Locate the cell with the specified text and output its (X, Y) center coordinate. 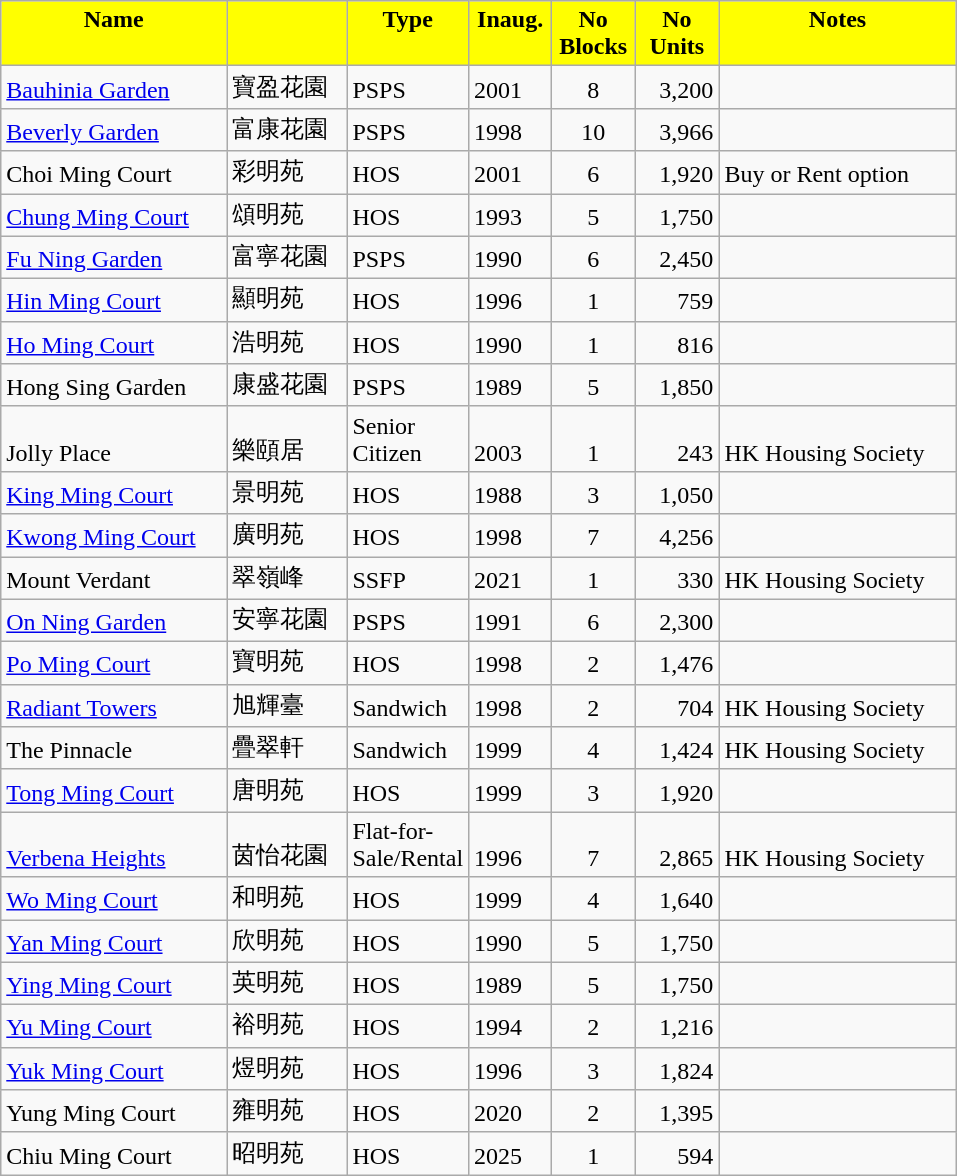
1,050 (677, 492)
1,824 (677, 1068)
Fu Ning Garden (114, 258)
Po Ming Court (114, 664)
2021 (510, 578)
Ho Ming Court (114, 342)
頌明苑 (287, 216)
Bauhinia Garden (114, 88)
欣明苑 (287, 942)
富寧花園 (287, 258)
雍明苑 (287, 1112)
1988 (510, 492)
243 (677, 438)
Mount Verdant (114, 578)
The Pinnacle (114, 748)
1994 (510, 1026)
3,966 (677, 130)
旭輝臺 (287, 706)
茵怡花園 (287, 844)
Kwong Ming Court (114, 536)
Hong Sing Garden (114, 386)
3,200 (677, 88)
英明苑 (287, 984)
Type (408, 34)
1,850 (677, 386)
759 (677, 300)
No Units (677, 34)
Choi Ming Court (114, 172)
Senior Citizen (408, 438)
2025 (510, 1154)
On Ning Garden (114, 620)
2,300 (677, 620)
Chiu Ming Court (114, 1154)
2,450 (677, 258)
Yung Ming Court (114, 1112)
8 (594, 88)
2020 (510, 1112)
廣明苑 (287, 536)
1,424 (677, 748)
1,216 (677, 1026)
彩明苑 (287, 172)
2003 (510, 438)
安寧花園 (287, 620)
Inaug. (510, 34)
和明苑 (287, 898)
Yu Ming Court (114, 1026)
唐明苑 (287, 790)
330 (677, 578)
10 (594, 130)
No Blocks (594, 34)
Tong Ming Court (114, 790)
Buy or Rent option (838, 172)
1991 (510, 620)
浩明苑 (287, 342)
煜明苑 (287, 1068)
Beverly Garden (114, 130)
4,256 (677, 536)
816 (677, 342)
1,395 (677, 1112)
1993 (510, 216)
Flat-for-Sale/Rental (408, 844)
Verbena Heights (114, 844)
Yan Ming Court (114, 942)
樂頤居 (287, 438)
昭明苑 (287, 1154)
康盛花園 (287, 386)
Yuk Ming Court (114, 1068)
SSFP (408, 578)
寶盈花園 (287, 88)
704 (677, 706)
翠嶺峰 (287, 578)
Notes (838, 34)
顯明苑 (287, 300)
Ying Ming Court (114, 984)
富康花園 (287, 130)
裕明苑 (287, 1026)
1,476 (677, 664)
Chung Ming Court (114, 216)
1,640 (677, 898)
Name (114, 34)
Hin Ming Court (114, 300)
594 (677, 1154)
Wo Ming Court (114, 898)
2,865 (677, 844)
Jolly Place (114, 438)
疊翠軒 (287, 748)
景明苑 (287, 492)
King Ming Court (114, 492)
寶明苑 (287, 664)
Radiant Towers (114, 706)
